Pinpoint the cell where the given text exists, returning its [x, y] midpoint coordinate. 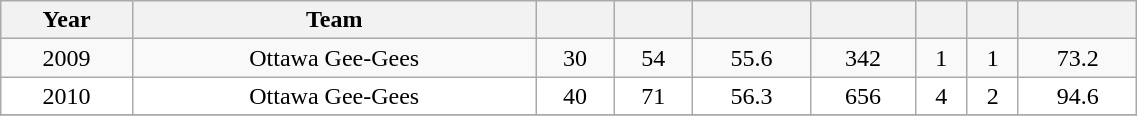
Year [67, 20]
30 [575, 58]
2010 [67, 96]
71 [653, 96]
4 [942, 96]
56.3 [751, 96]
55.6 [751, 58]
40 [575, 96]
54 [653, 58]
94.6 [1077, 96]
342 [864, 58]
2009 [67, 58]
2 [992, 96]
656 [864, 96]
73.2 [1077, 58]
Team [334, 20]
